Return the [x, y] coordinate for the center point of the cell that contains the specified text.  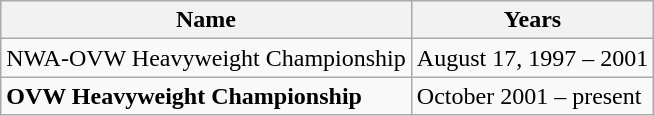
Name [206, 20]
October 2001 – present [532, 96]
NWA-OVW Heavyweight Championship [206, 58]
OVW Heavyweight Championship [206, 96]
Years [532, 20]
August 17, 1997 – 2001 [532, 58]
